Search for the cell housing the specified text and yield its (X, Y) center coordinate. 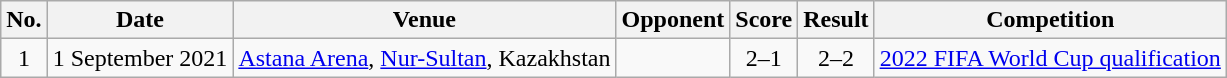
2–1 (764, 58)
No. (24, 20)
Score (764, 20)
1 (24, 58)
Result (836, 20)
2022 FIFA World Cup qualification (1050, 58)
Competition (1050, 20)
Opponent (673, 20)
Venue (424, 20)
Date (140, 20)
1 September 2021 (140, 58)
2–2 (836, 58)
Astana Arena, Nur-Sultan, Kazakhstan (424, 58)
